Return the (X, Y) coordinate for the center point of the cell that contains the specified text.  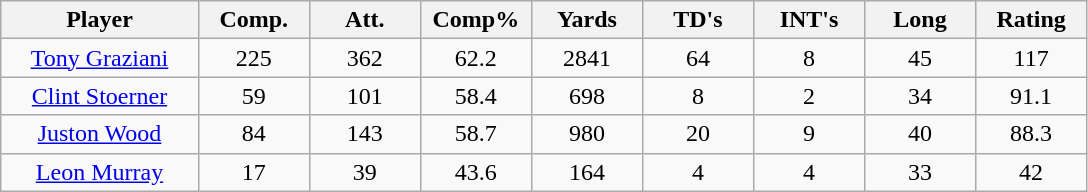
9 (808, 134)
88.3 (1032, 134)
101 (364, 96)
Leon Murray (100, 172)
362 (364, 58)
43.6 (476, 172)
Clint Stoerner (100, 96)
45 (920, 58)
143 (364, 134)
58.7 (476, 134)
980 (586, 134)
INT's (808, 20)
Tony Graziani (100, 58)
Att. (364, 20)
698 (586, 96)
62.2 (476, 58)
33 (920, 172)
Player (100, 20)
Long (920, 20)
84 (254, 134)
34 (920, 96)
TD's (698, 20)
20 (698, 134)
40 (920, 134)
Comp. (254, 20)
225 (254, 58)
39 (364, 172)
64 (698, 58)
17 (254, 172)
59 (254, 96)
2841 (586, 58)
42 (1032, 172)
Comp% (476, 20)
164 (586, 172)
117 (1032, 58)
2 (808, 96)
58.4 (476, 96)
91.1 (1032, 96)
Rating (1032, 20)
Juston Wood (100, 134)
Yards (586, 20)
